Extract the (x, y) coordinate from the center of the cell holding the provided text.  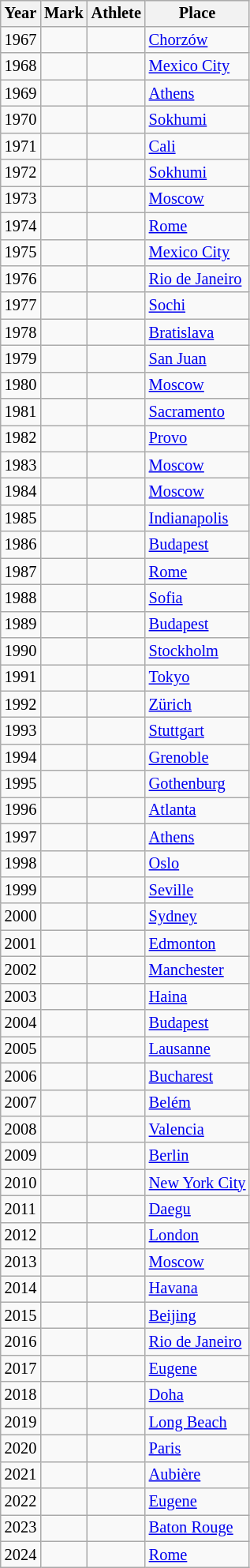
1990 (21, 651)
Baton Rouge (197, 1529)
2016 (21, 1342)
2009 (21, 1156)
1978 (21, 332)
1992 (21, 704)
Valencia (197, 1130)
1983 (21, 465)
1993 (21, 731)
Provo (197, 439)
Gothenburg (197, 784)
Seville (197, 891)
2004 (21, 1023)
Cali (197, 146)
2015 (21, 1315)
2002 (21, 970)
1997 (21, 837)
2000 (21, 917)
1985 (21, 519)
2021 (21, 1475)
Year (21, 13)
1971 (21, 146)
Beijing (197, 1315)
1996 (21, 811)
Stuttgart (197, 731)
Aubière (197, 1475)
1995 (21, 784)
Sacramento (197, 412)
Berlin (197, 1156)
Edmonton (197, 943)
Long Beach (197, 1422)
1981 (21, 412)
1977 (21, 306)
Oslo (197, 864)
2008 (21, 1130)
1986 (21, 545)
Stockholm (197, 651)
Mark (64, 13)
2020 (21, 1449)
Sochi (197, 306)
1980 (21, 385)
1982 (21, 439)
Grenoble (197, 758)
Manchester (197, 970)
New York City (197, 1183)
Atlanta (197, 811)
2017 (21, 1369)
Daegu (197, 1210)
2006 (21, 1076)
Belém (197, 1103)
2019 (21, 1422)
2018 (21, 1395)
1970 (21, 120)
1974 (21, 226)
2007 (21, 1103)
Doha (197, 1395)
Indianapolis (197, 519)
1975 (21, 253)
1998 (21, 864)
1999 (21, 891)
Lausanne (197, 1050)
2001 (21, 943)
Place (197, 13)
2024 (21, 1555)
1979 (21, 359)
Sofia (197, 598)
London (197, 1236)
1987 (21, 572)
2023 (21, 1529)
1989 (21, 625)
Sydney (197, 917)
1967 (21, 40)
1973 (21, 200)
2022 (21, 1502)
Tokyo (197, 678)
Havana (197, 1289)
Bucharest (197, 1076)
1968 (21, 66)
1991 (21, 678)
Haina (197, 996)
Chorzów (197, 40)
2010 (21, 1183)
San Juan (197, 359)
2013 (21, 1262)
Bratislava (197, 332)
Zürich (197, 704)
1976 (21, 279)
2005 (21, 1050)
1994 (21, 758)
1988 (21, 598)
2011 (21, 1210)
1969 (21, 93)
1972 (21, 173)
2012 (21, 1236)
Athlete (117, 13)
2014 (21, 1289)
2003 (21, 996)
1984 (21, 492)
Paris (197, 1449)
